Capture the cell that displays the provided text and extract its (x, y) central coordinate. 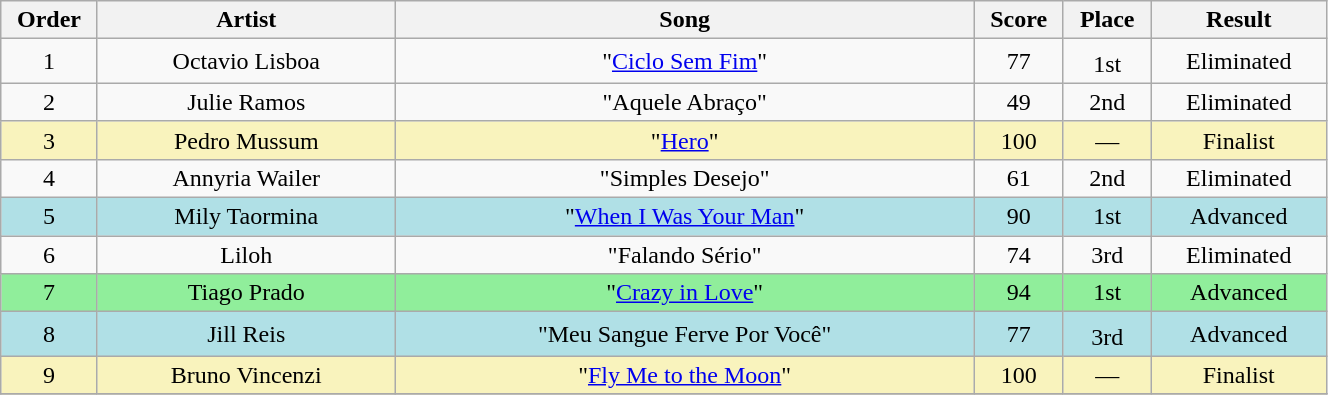
Bruno Vincenzi (246, 375)
49 (1018, 102)
Result (1238, 20)
74 (1018, 255)
Jill Reis (246, 334)
7 (49, 293)
"Fly Me to the Moon" (684, 375)
Song (684, 20)
"Simples Desejo" (684, 178)
5 (49, 217)
Tiago Prado (246, 293)
Artist (246, 20)
Order (49, 20)
4 (49, 178)
Julie Ramos (246, 102)
1 (49, 62)
6 (49, 255)
Pedro Mussum (246, 140)
"Aquele Abraço" (684, 102)
9 (49, 375)
Liloh (246, 255)
"Ciclo Sem Fim" (684, 62)
"Hero" (684, 140)
94 (1018, 293)
90 (1018, 217)
2 (49, 102)
Mily Taormina (246, 217)
Octavio Lisboa (246, 62)
61 (1018, 178)
"Crazy in Love" (684, 293)
8 (49, 334)
"When I Was Your Man" (684, 217)
"Falando Sério" (684, 255)
"Meu Sangue Ferve Por Você" (684, 334)
Annyria Wailer (246, 178)
3 (49, 140)
Place (1107, 20)
Score (1018, 20)
